Scan for the cell matching the given text and deliver its (X, Y) coordinate at center. 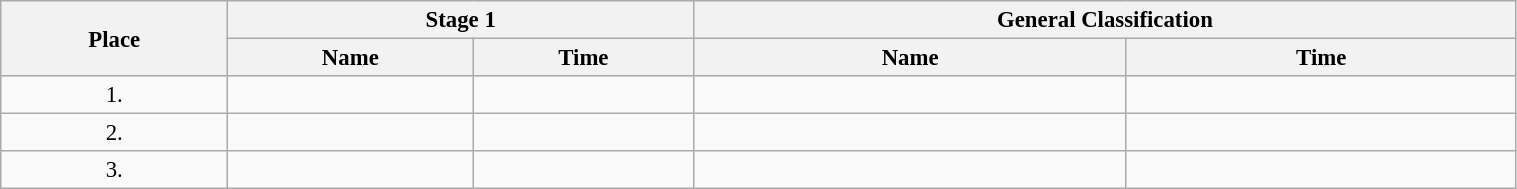
General Classification (1105, 20)
2. (114, 133)
Stage 1 (461, 20)
Place (114, 38)
1. (114, 95)
3. (114, 170)
